Capture the cell that displays the provided text and extract its (X, Y) central coordinate. 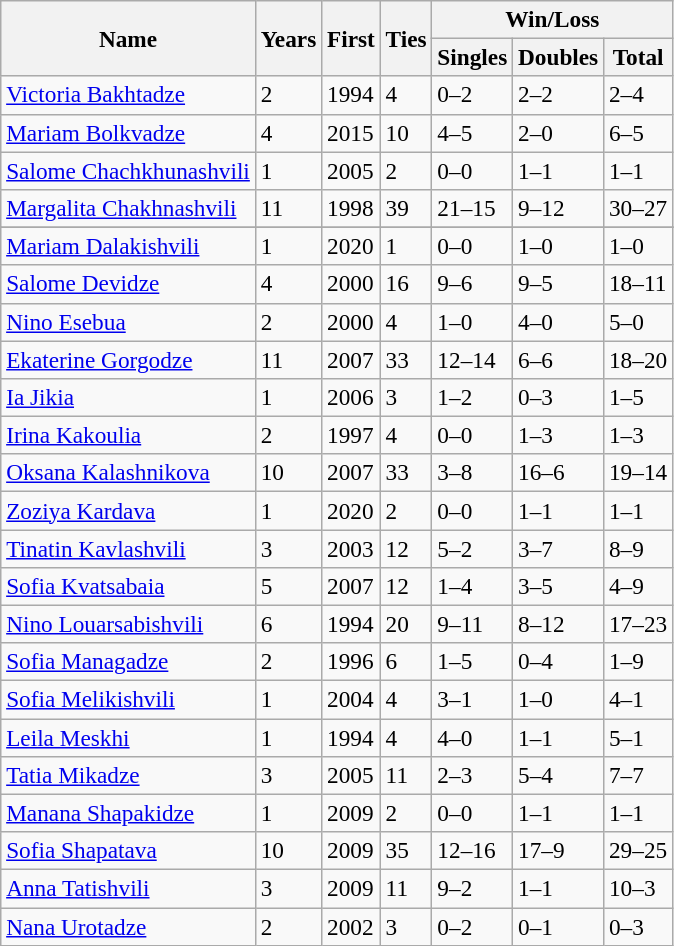
0–4 (558, 662)
8–12 (558, 624)
1998 (352, 208)
Sofia Managadze (128, 662)
16–6 (558, 473)
9–5 (558, 284)
39 (406, 208)
2003 (352, 548)
6–6 (558, 359)
3–1 (472, 699)
Win/Loss (552, 19)
2–3 (472, 775)
Tinatin Kavlashvili (128, 548)
12–14 (472, 359)
3–7 (558, 548)
20 (406, 624)
Nino Louarsabishvili (128, 624)
Years (288, 38)
First (352, 38)
4–5 (472, 133)
Manana Shapakidze (128, 813)
1996 (352, 662)
Nana Urotadze (128, 926)
2–2 (558, 95)
5–1 (638, 737)
2004 (352, 699)
35 (406, 850)
2015 (352, 133)
Name (128, 38)
7–7 (638, 775)
5–4 (558, 775)
21–15 (472, 208)
18–11 (638, 284)
17–9 (558, 850)
Salome Devidze (128, 284)
16 (406, 284)
Mariam Dalakishvili (128, 246)
1997 (352, 435)
Total (638, 57)
Margalita Chakhnashvili (128, 208)
Anna Tatishvili (128, 888)
30–27 (638, 208)
0–1 (558, 926)
5 (288, 586)
6–5 (638, 133)
8–9 (638, 548)
Sofia Kvatsabaia (128, 586)
2002 (352, 926)
Tatia Mikadze (128, 775)
Victoria Bakhtadze (128, 95)
18–20 (638, 359)
Ties (406, 38)
Salome Chachkhunashvili (128, 170)
Irina Kakoulia (128, 435)
Doubles (558, 57)
Nino Esebua (128, 322)
10–3 (638, 888)
Ia Jikia (128, 397)
5–2 (472, 548)
Singles (472, 57)
2006 (352, 397)
Ekaterine Gorgodze (128, 359)
5–0 (638, 322)
19–14 (638, 473)
4–9 (638, 586)
Sofia Shapatava (128, 850)
2–4 (638, 95)
Mariam Bolkvadze (128, 133)
4–1 (638, 699)
Sofia Melikishvili (128, 699)
9–12 (558, 208)
Leila Meskhi (128, 737)
2–0 (558, 133)
29–25 (638, 850)
12–16 (472, 850)
Zoziya Kardava (128, 510)
17–23 (638, 624)
1–2 (472, 397)
9–6 (472, 284)
9–2 (472, 888)
3–5 (558, 586)
3–8 (472, 473)
9–11 (472, 624)
Oksana Kalashnikova (128, 473)
1–9 (638, 662)
1–4 (472, 586)
